Output the (X, Y) coordinate of the center of the cell containing the given text.  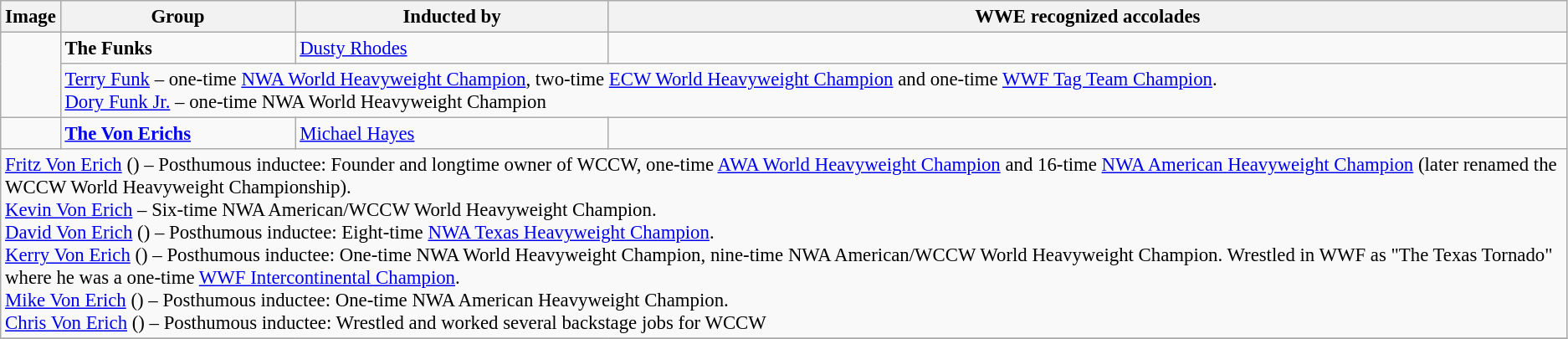
Group (177, 17)
Dusty Rhodes (452, 49)
Image (30, 17)
Inducted by (452, 17)
WWE recognized accolades (1088, 17)
The Von Erichs (177, 134)
The Funks (177, 49)
Michael Hayes (452, 134)
